Determine the [x, y] coordinate at the center of the cell enclosing the given text.  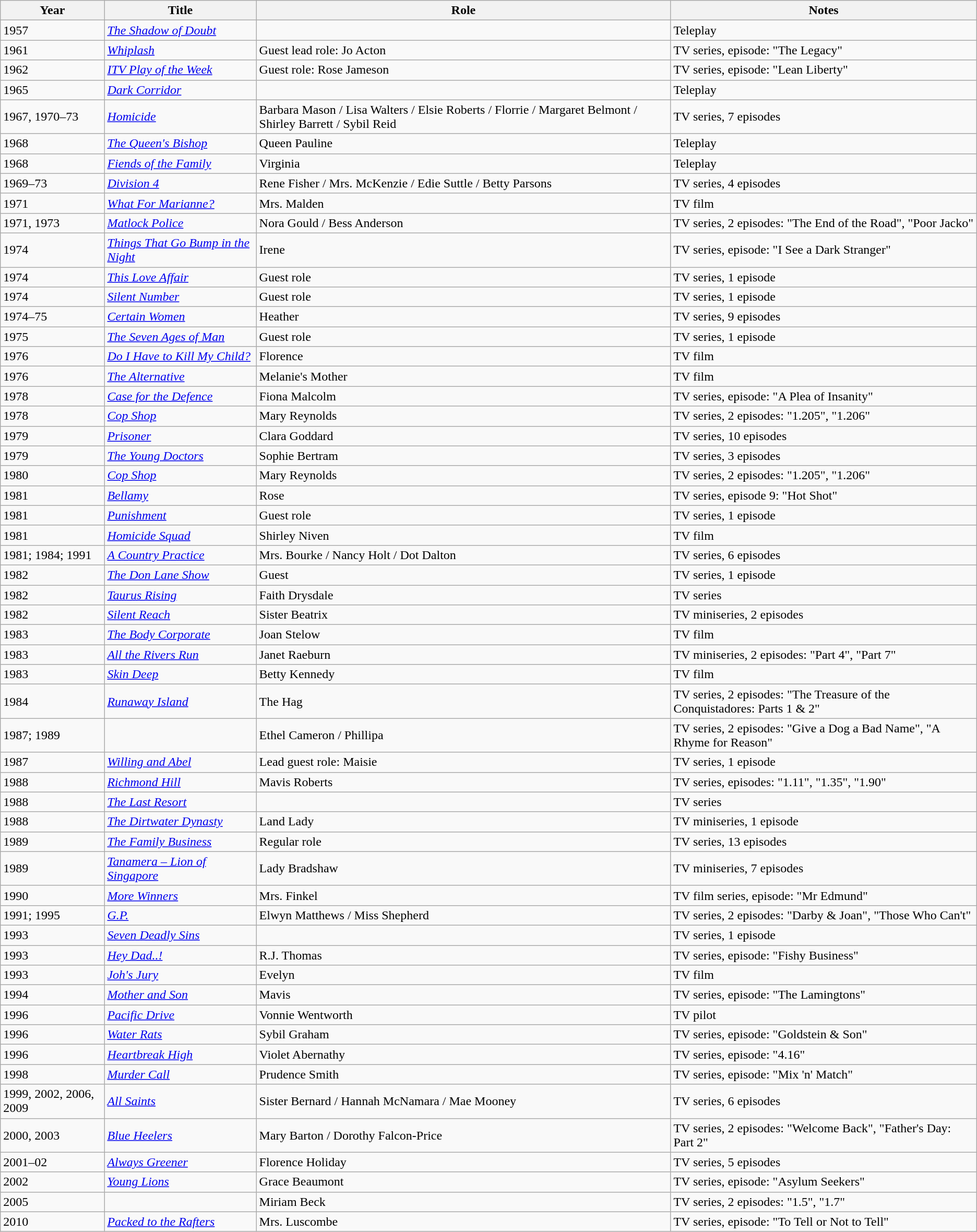
R.J. Thomas [463, 955]
Guest role: Rose Jameson [463, 70]
ITV Play of the Week [181, 70]
TV series, 2 episodes: "Welcome Back", "Father's Day: Part 2" [824, 1135]
Division 4 [181, 183]
TV series, episode: "Mix 'n' Match" [824, 1074]
2010 [52, 1222]
Prudence Smith [463, 1074]
Ethel Cameron / Phillipa [463, 735]
Virginia [463, 163]
TV miniseries, 7 episodes [824, 869]
1990 [52, 895]
Mrs. Luscombe [463, 1222]
TV series, 7 episodes [824, 117]
Elwyn Matthews / Miss Shepherd [463, 915]
Murder Call [181, 1074]
Tanamera – Lion of Singapore [181, 869]
TV pilot [824, 1015]
Fiona Malcolm [463, 396]
Mavis [463, 995]
TV series, 2 episodes: "1.5", "1.7" [824, 1202]
Willing and Abel [181, 762]
The Shadow of Doubt [181, 30]
2000, 2003 [52, 1135]
Mary Barton / Dorothy Falcon-Price [463, 1135]
Silent Reach [181, 615]
The Family Business [181, 842]
1957 [52, 30]
G.P. [181, 915]
TV series, 5 episodes [824, 1162]
1974–75 [52, 317]
1999, 2002, 2006, 2009 [52, 1101]
Mrs. Bourke / Nancy Holt / Dot Dalton [463, 555]
Mrs. Malden [463, 203]
1981; 1984; 1991 [52, 555]
Things That Go Bump in the Night [181, 250]
2005 [52, 1202]
Melanie's Mother [463, 376]
Homicide Squad [181, 535]
Lead guest role: Maisie [463, 762]
The Queen's Bishop [181, 144]
This Love Affair [181, 277]
1961 [52, 50]
The Dirtwater Dynasty [181, 822]
TV series, episodes: "1.11", "1.35", "1.90" [824, 782]
Certain Women [181, 317]
1967, 1970–73 [52, 117]
Queen Pauline [463, 144]
Fiends of the Family [181, 163]
Prisoner [181, 436]
TV series, 3 episodes [824, 456]
Punishment [181, 515]
Whiplash [181, 50]
TV series, episode: "4.16" [824, 1055]
Taurus Rising [181, 595]
Miriam Beck [463, 1202]
A Country Practice [181, 555]
Sister Bernard / Hannah McNamara / Mae Mooney [463, 1101]
Blue Heelers [181, 1135]
Notes [824, 10]
1980 [52, 476]
All Saints [181, 1101]
TV miniseries, 2 episodes [824, 615]
TV series, episode: "Fishy Business" [824, 955]
Hey Dad..! [181, 955]
Barbara Mason / Lisa Walters / Elsie Roberts / Florrie / Margaret Belmont / Shirley Barrett / Sybil Reid [463, 117]
2002 [52, 1182]
Pacific Drive [181, 1015]
Regular role [463, 842]
Joh's Jury [181, 975]
TV series, episode 9: "Hot Shot" [824, 495]
Heather [463, 317]
TV series, 2 episodes: "Darby & Joan", "Those Who Can't" [824, 915]
TV series, episode: "Goldstein & Son" [824, 1035]
1971 [52, 203]
1987; 1989 [52, 735]
1994 [52, 995]
Sybil Graham [463, 1035]
Title [181, 10]
Homicide [181, 117]
Land Lady [463, 822]
2001–02 [52, 1162]
Role [463, 10]
TV series, 13 episodes [824, 842]
Guest [463, 575]
TV series, 10 episodes [824, 436]
Joan Stelow [463, 635]
Silent Number [181, 297]
Case for the Defence [181, 396]
1984 [52, 702]
TV series, 2 episodes: "The Treasure of the Conquistadores: Parts 1 & 2" [824, 702]
Packed to the Rafters [181, 1222]
TV series, 4 episodes [824, 183]
The Last Resort [181, 802]
Irene [463, 250]
Grace Beaumont [463, 1182]
Guest lead role: Jo Acton [463, 50]
Vonnie Wentworth [463, 1015]
Florence [463, 357]
The Don Lane Show [181, 575]
Do I Have to Kill My Child? [181, 357]
TV series, episode: "The Lamingtons" [824, 995]
1975 [52, 337]
Heartbreak High [181, 1055]
Sister Beatrix [463, 615]
Janet Raeburn [463, 655]
The Young Doctors [181, 456]
Always Greener [181, 1162]
The Body Corporate [181, 635]
TV film series, episode: "Mr Edmund" [824, 895]
1965 [52, 90]
Clara Goddard [463, 436]
1962 [52, 70]
TV series, 2 episodes: "Give a Dog a Bad Name", "A Rhyme for Reason" [824, 735]
TV series, 9 episodes [824, 317]
The Hag [463, 702]
TV series, episode: "The Legacy" [824, 50]
TV series, episode: "Lean Liberty" [824, 70]
The Alternative [181, 376]
Nora Gould / Bess Anderson [463, 223]
TV miniseries, 1 episode [824, 822]
What For Marianne? [181, 203]
More Winners [181, 895]
Young Lions [181, 1182]
Violet Abernathy [463, 1055]
TV miniseries, 2 episodes: "Part 4", "Part 7" [824, 655]
Lady Bradshaw [463, 869]
TV series, episode: "Asylum Seekers" [824, 1182]
Rene Fisher / Mrs. McKenzie / Edie Suttle / Betty Parsons [463, 183]
Mavis Roberts [463, 782]
Matlock Police [181, 223]
TV series, episode: "A Plea of Insanity" [824, 396]
1987 [52, 762]
Water Rats [181, 1035]
Evelyn [463, 975]
TV series, episode: "I See a Dark Stranger" [824, 250]
1991; 1995 [52, 915]
The Seven Ages of Man [181, 337]
1971, 1973 [52, 223]
Florence Holiday [463, 1162]
Mrs. Finkel [463, 895]
Skin Deep [181, 674]
Mother and Son [181, 995]
Shirley Niven [463, 535]
Rose [463, 495]
Runaway Island [181, 702]
All the Rivers Run [181, 655]
Dark Corridor [181, 90]
Betty Kennedy [463, 674]
1998 [52, 1074]
Year [52, 10]
Seven Deadly Sins [181, 935]
1969–73 [52, 183]
Sophie Bertram [463, 456]
Faith Drysdale [463, 595]
TV series, 2 episodes: "The End of the Road", "Poor Jacko" [824, 223]
Bellamy [181, 495]
Richmond Hill [181, 782]
TV series, episode: "To Tell or Not to Tell" [824, 1222]
